Detect which cell encompasses the target text, then output its (X, Y) center coordinate. 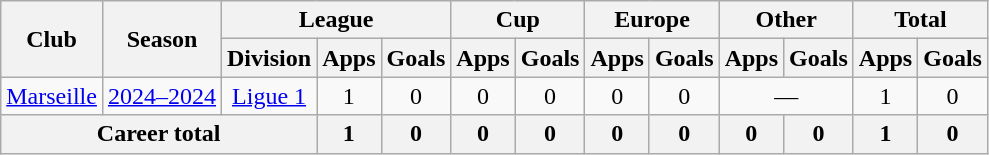
Division (270, 58)
— (786, 96)
Cup (518, 20)
Europe (652, 20)
Other (786, 20)
Career total (159, 134)
Club (52, 39)
Season (162, 39)
Marseille (52, 96)
2024–2024 (162, 96)
Total (920, 20)
League (336, 20)
Ligue 1 (270, 96)
